For the text-containing cell, return its midpoint in (X, Y) coordinate format. 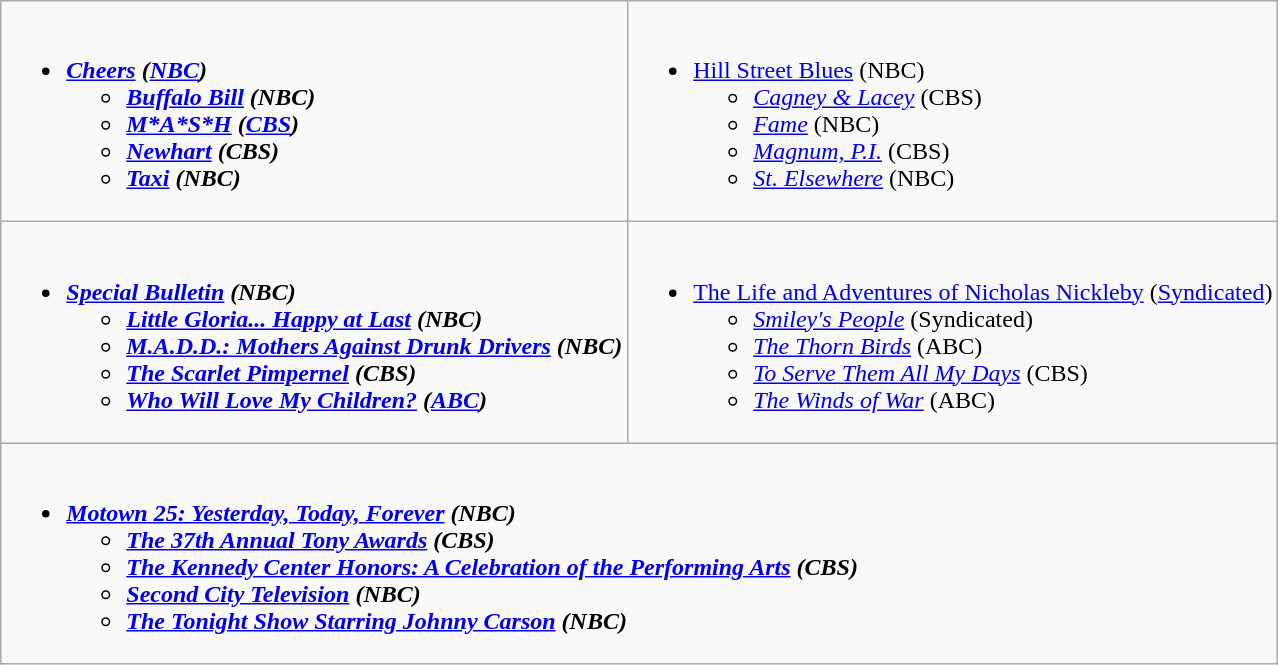
Cheers (NBC)Buffalo Bill (NBC)M*A*S*H (CBS)Newhart (CBS)Taxi (NBC) (314, 112)
Hill Street Blues (NBC)Cagney & Lacey (CBS)Fame (NBC)Magnum, P.I. (CBS)St. Elsewhere (NBC) (953, 112)
